Capture the cell that displays the provided text and extract its [x, y] central coordinate. 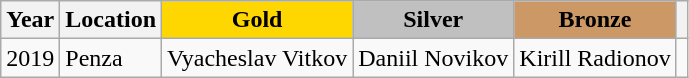
Location [111, 20]
Daniil Novikov [434, 58]
2019 [30, 58]
Silver [434, 20]
Gold [258, 20]
Year [30, 20]
Penza [111, 58]
Bronze [595, 20]
Kirill Radionov [595, 58]
Vyacheslav Vitkov [258, 58]
